Output the (x, y) coordinate of the center of the cell containing the given text.  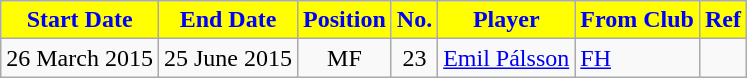
No. (414, 20)
FH (638, 58)
From Club (638, 20)
Ref (722, 20)
MF (345, 58)
26 March 2015 (80, 58)
Position (345, 20)
Start Date (80, 20)
End Date (228, 20)
23 (414, 58)
Player (506, 20)
Emil Pálsson (506, 58)
25 June 2015 (228, 58)
